Capture the cell that displays the provided text and extract its (x, y) central coordinate. 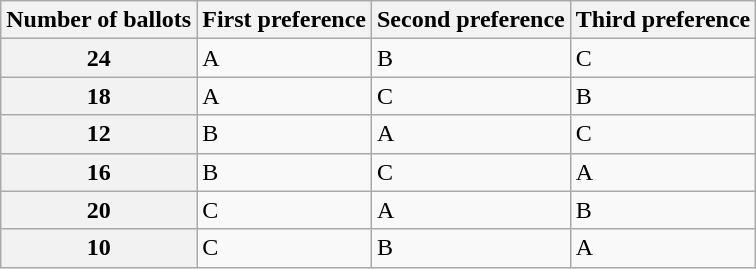
20 (99, 210)
18 (99, 96)
First preference (284, 20)
Number of ballots (99, 20)
Second preference (470, 20)
24 (99, 58)
12 (99, 134)
16 (99, 172)
10 (99, 248)
Third preference (662, 20)
